Scan for the cell matching the given text and deliver its (x, y) coordinate at center. 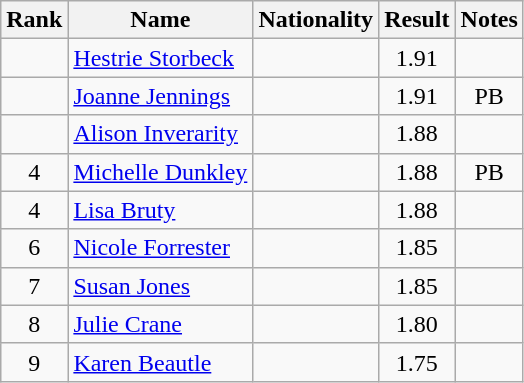
Rank (34, 20)
Karen Beautle (160, 362)
7 (34, 286)
Result (417, 20)
9 (34, 362)
1.75 (417, 362)
Julie Crane (160, 324)
Susan Jones (160, 286)
8 (34, 324)
Name (160, 20)
6 (34, 248)
Nationality (316, 20)
Alison Inverarity (160, 134)
Hestrie Storbeck (160, 58)
Michelle Dunkley (160, 172)
Lisa Bruty (160, 210)
1.80 (417, 324)
Nicole Forrester (160, 248)
Joanne Jennings (160, 96)
Notes (489, 20)
